Capture the cell that displays the provided text and extract its [X, Y] central coordinate. 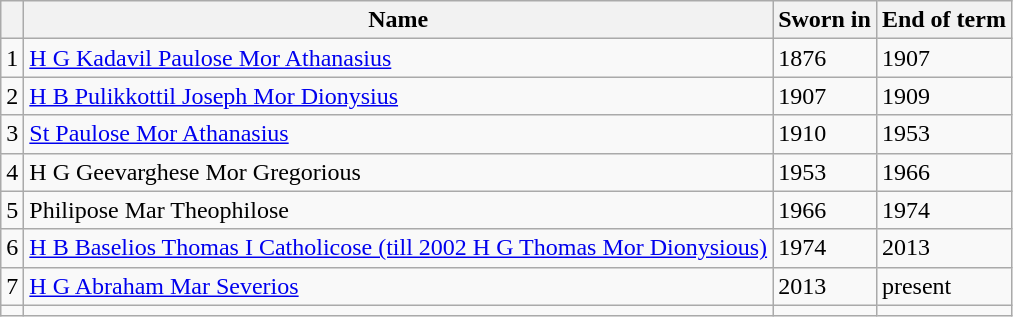
St Paulose Mor Athanasius [398, 134]
Name [398, 20]
1876 [825, 58]
7 [12, 286]
4 [12, 172]
H G Kadavil Paulose Mor Athanasius [398, 58]
1909 [944, 96]
3 [12, 134]
H G Geevarghese Mor Gregorious [398, 172]
H B Baselios Thomas I Catholicose (till 2002 H G Thomas Mor Dionysious) [398, 248]
H G Abraham Mar Severios [398, 286]
1910 [825, 134]
Sworn in [825, 20]
2 [12, 96]
6 [12, 248]
1 [12, 58]
End of term [944, 20]
5 [12, 210]
Philipose Mar Theophilose [398, 210]
present [944, 286]
H B Pulikkottil Joseph Mor Dionysius [398, 96]
